Output the (X, Y) coordinate of the center of the cell containing the given text.  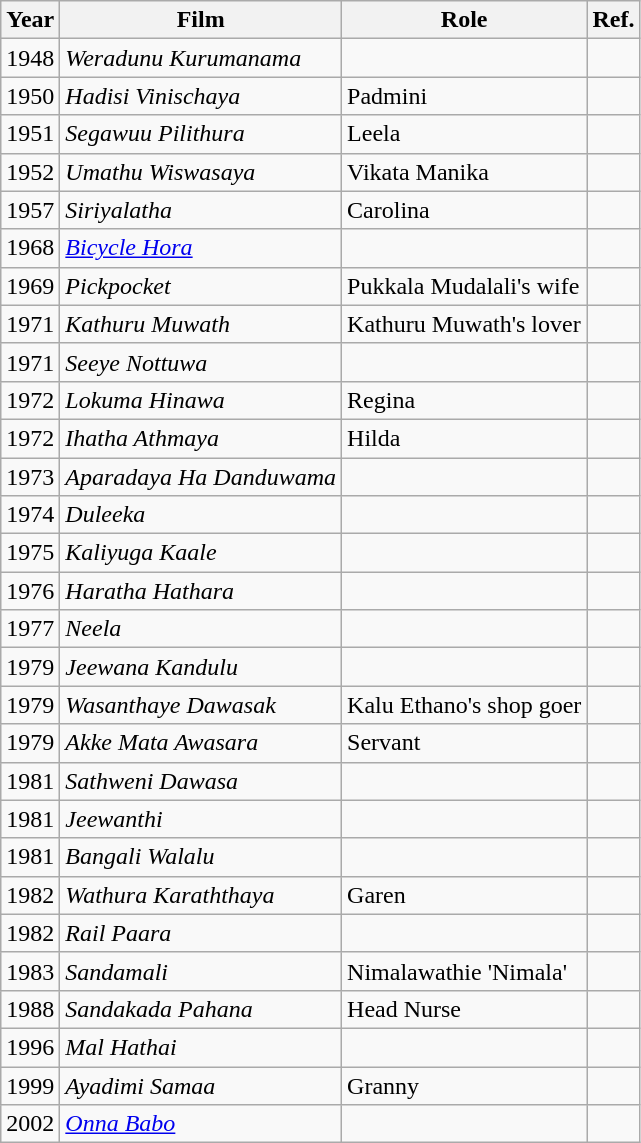
1974 (30, 515)
1976 (30, 591)
Bicycle Hora (201, 248)
1975 (30, 553)
Pickpocket (201, 286)
Rail Paara (201, 933)
Umathu Wiswasaya (201, 172)
Film (201, 20)
1950 (30, 96)
Hadisi Vinischaya (201, 96)
Granny (464, 1085)
Role (464, 20)
Pukkala Mudalali's wife (464, 286)
Onna Babo (201, 1124)
Servant (464, 743)
Lokuma Hinawa (201, 400)
Nimalawathie 'Nimala' (464, 971)
Year (30, 20)
1968 (30, 248)
Sandakada Pahana (201, 1009)
1999 (30, 1085)
Weradunu Kurumanama (201, 58)
Padmini (464, 96)
Ihatha Athmaya (201, 438)
Neela (201, 629)
Leela (464, 134)
Akke Mata Awasara (201, 743)
Hilda (464, 438)
Duleeka (201, 515)
Sathweni Dawasa (201, 781)
2002 (30, 1124)
Jeewanthi (201, 819)
Kathuru Muwath's lover (464, 324)
Kalu Ethano's shop goer (464, 705)
Jeewana Kandulu (201, 667)
1973 (30, 477)
Regina (464, 400)
Ref. (614, 20)
Wasanthaye Dawasak (201, 705)
Vikata Manika (464, 172)
Carolina (464, 210)
1951 (30, 134)
1948 (30, 58)
Wathura Karaththaya (201, 895)
Garen (464, 895)
1996 (30, 1047)
Ayadimi Samaa (201, 1085)
Head Nurse (464, 1009)
Haratha Hathara (201, 591)
Segawuu Pilithura (201, 134)
1969 (30, 286)
1977 (30, 629)
Kathuru Muwath (201, 324)
Kaliyuga Kaale (201, 553)
Seeye Nottuwa (201, 362)
Sandamali (201, 971)
Aparadaya Ha Danduwama (201, 477)
1957 (30, 210)
Mal Hathai (201, 1047)
Bangali Walalu (201, 857)
1952 (30, 172)
1988 (30, 1009)
1983 (30, 971)
Siriyalatha (201, 210)
